Locate the cell with the specified text and output its [x, y] center coordinate. 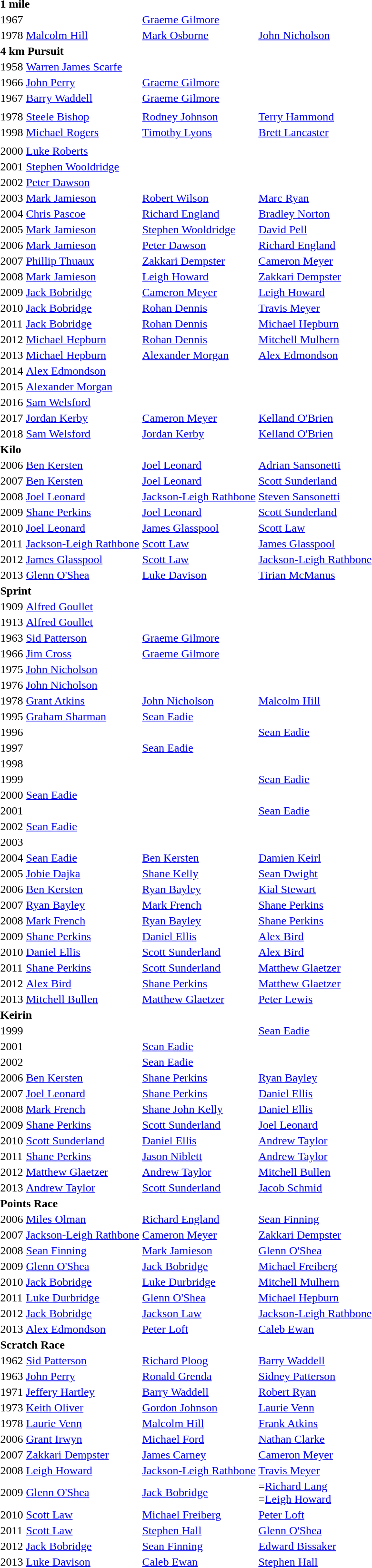
Jobie Dajka [83, 873]
Michael Ford [199, 1439]
Laurie Venn [83, 1423]
Shane Kelly [199, 873]
Jeffery Hartley [83, 1392]
Stephen Hall [199, 1530]
Miles Olman [83, 1219]
Grant Atkins [83, 701]
Mark Osborne [199, 35]
Chris Pascoe [83, 214]
Ronald Grenda [199, 1376]
Robert Wilson [199, 198]
James Carney [199, 1455]
Shane John Kelly [199, 1109]
Luke Davison [199, 575]
Rodney Johnson [199, 117]
Jim Cross [83, 654]
Luke Roberts [83, 151]
Phillip Thuaux [83, 261]
Mitchell Bullen [83, 999]
Peter Loft [199, 1329]
Steele Bishop [83, 117]
Timothy Lyons [199, 132]
Alex Bird [83, 983]
Michael Rogers [83, 132]
Jackson Law [199, 1313]
Gordon Johnson [199, 1408]
Jason Niblett [199, 1156]
Richard Ploog [199, 1360]
Michael Freiberg [199, 1515]
Warren James Scarfe [83, 67]
Keith Oliver [83, 1408]
Graham Sharman [83, 716]
Grant Irwyn [83, 1439]
